Identify which cell holds the provided text, then report its (X, Y) central coordinate. 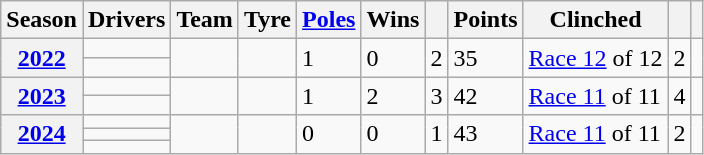
4 (680, 96)
Points (486, 20)
Race 12 of 12 (596, 58)
42 (486, 96)
2024 (42, 134)
Team (205, 20)
3 (436, 96)
2022 (42, 58)
35 (486, 58)
Season (42, 20)
Tyre (267, 20)
Wins (393, 20)
Drivers (126, 20)
Poles (329, 20)
43 (486, 134)
2023 (42, 96)
Clinched (596, 20)
